Capture the cell that displays the provided text and extract its [X, Y] central coordinate. 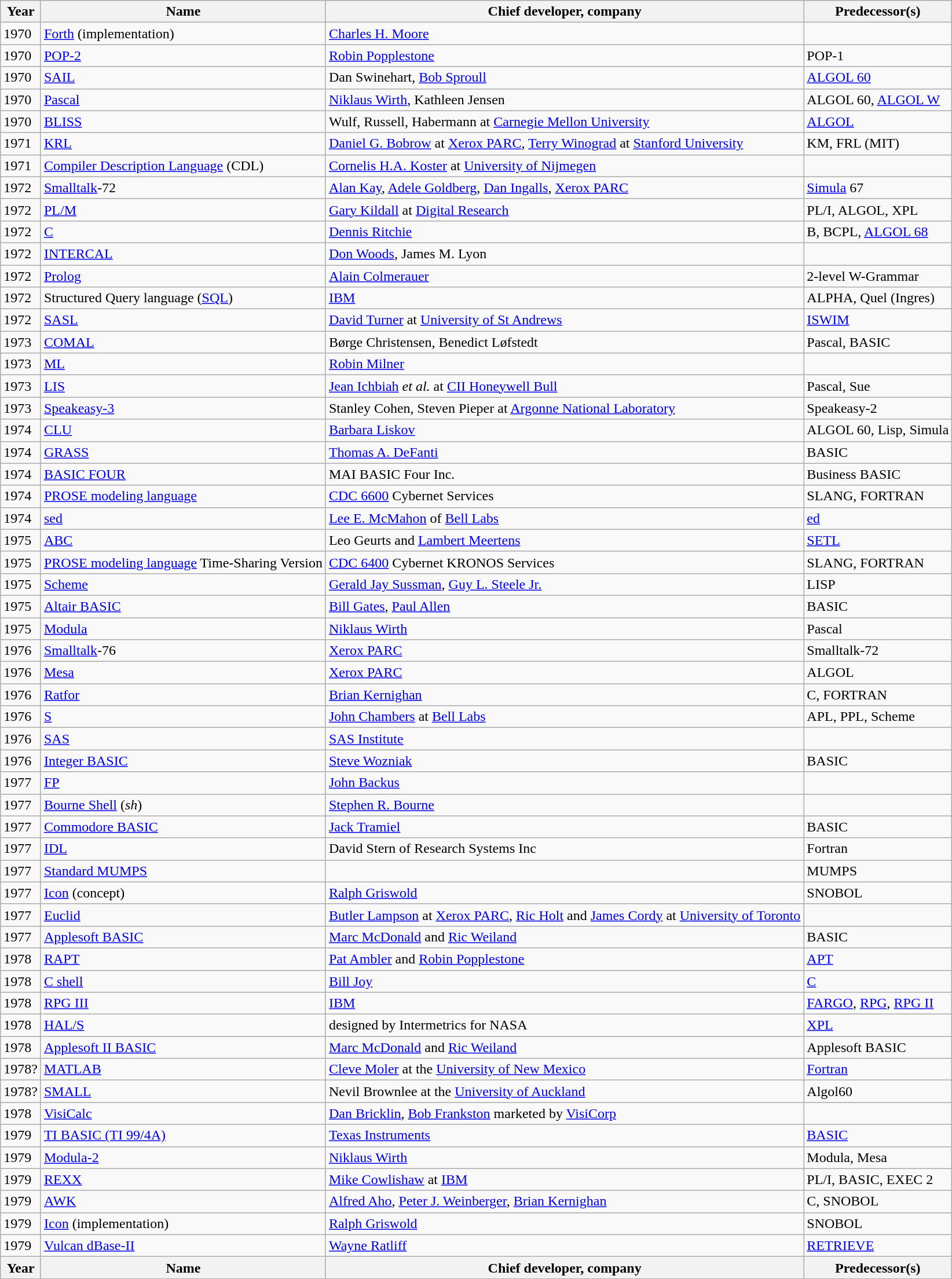
Commodore BASIC [183, 827]
ALGOL 60, ALGOL W [878, 100]
POP-1 [878, 56]
Brian Kernighan [564, 695]
Altair BASIC [183, 606]
PROSE modeling language [183, 496]
ABC [183, 540]
KRL [183, 144]
KM, FRL (MIT) [878, 144]
FP [183, 783]
Niklaus Wirth, Kathleen Jensen [564, 100]
Applesoft II BASIC [183, 1047]
Forth (implementation) [183, 34]
Nevil Brownlee at the University of Auckland [564, 1091]
SETL [878, 540]
Leo Geurts and Lambert Meertens [564, 540]
RPG III [183, 1003]
Euclid [183, 915]
MATLAB [183, 1069]
Smalltalk-76 [183, 651]
Bill Joy [564, 981]
2-level W-Grammar [878, 276]
Alain Colmerauer [564, 276]
Thomas A. DeFanti [564, 452]
CDC 6600 Cybernet Services [564, 496]
Robin Popplestone [564, 56]
PL/M [183, 210]
TI BASIC (TI 99/4A) [183, 1135]
SMALL [183, 1091]
SAIL [183, 78]
Alan Kay, Adele Goldberg, Dan Ingalls, Xerox PARC [564, 188]
INTERCAL [183, 254]
Stephen R. Bourne [564, 805]
David Turner at University of St Andrews [564, 320]
ALGOL 60, Lisp, Simula [878, 430]
Pascal, Sue [878, 386]
SAS Institute [564, 739]
Algol60 [878, 1091]
designed by Intermetrics for NASA [564, 1025]
Dennis Ritchie [564, 232]
IDL [183, 849]
PROSE modeling language Time-Sharing Version [183, 562]
Compiler Description Language (CDL) [183, 166]
BASIC FOUR [183, 474]
Prolog [183, 276]
Speakeasy-3 [183, 408]
Integer BASIC [183, 761]
LISP [878, 584]
C shell [183, 981]
MUMPS [878, 871]
Gerald Jay Sussman, Guy L. Steele Jr. [564, 584]
REXX [183, 1179]
Bourne Shell (sh) [183, 805]
Icon (implementation) [183, 1223]
PL/I, BASIC, EXEC 2 [878, 1179]
Structured Query language (SQL) [183, 298]
C, FORTRAN [878, 695]
LIS [183, 386]
John Chambers at Bell Labs [564, 717]
COMAL [183, 342]
Gary Kildall at Digital Research [564, 210]
Pascal, BASIC [878, 342]
John Backus [564, 783]
SAS [183, 739]
CDC 6400 Cybernet KRONOS Services [564, 562]
GRASS [183, 452]
Barbara Liskov [564, 430]
Simula 67 [878, 188]
Lee E. McMahon of Bell Labs [564, 518]
Børge Christensen, Benedict Løfstedt [564, 342]
Mesa [183, 673]
CLU [183, 430]
APT [878, 959]
Wulf, Russell, Habermann at Carnegie Mellon University [564, 122]
RETRIEVE [878, 1245]
PL/I, ALGOL, XPL [878, 210]
Dan Bricklin, Bob Frankston marketed by VisiCorp [564, 1113]
Alfred Aho, Peter J. Weinberger, Brian Kernighan [564, 1201]
Cleve Moler at the University of New Mexico [564, 1069]
Pat Ambler and Robin Popplestone [564, 959]
XPL [878, 1025]
David Stern of Research Systems Inc [564, 849]
Texas Instruments [564, 1135]
Standard MUMPS [183, 871]
Speakeasy-2 [878, 408]
ML [183, 364]
sed [183, 518]
Robin Milner [564, 364]
Butler Lampson at Xerox PARC, Ric Holt and James Cordy at University of Toronto [564, 915]
Jean Ichbiah et al. at CII Honeywell Bull [564, 386]
Steve Wozniak [564, 761]
Stanley Cohen, Steven Pieper at Argonne National Laboratory [564, 408]
B, BCPL, ALGOL 68 [878, 232]
Daniel G. Bobrow at Xerox PARC, Terry Winograd at Stanford University [564, 144]
Modula-2 [183, 1157]
Bill Gates, Paul Allen [564, 606]
Scheme [183, 584]
ALGOL 60 [878, 78]
RAPT [183, 959]
Charles H. Moore [564, 34]
BLISS [183, 122]
Wayne Ratliff [564, 1245]
Mike Cowlishaw at IBM [564, 1179]
Vulcan dBase-II [183, 1245]
VisiCalc [183, 1113]
FARGO, RPG, RPG II [878, 1003]
ALPHA, Quel (Ingres) [878, 298]
Jack Tramiel [564, 827]
AWK [183, 1201]
POP-2 [183, 56]
Dan Swinehart, Bob Sproull [564, 78]
C, SNOBOL [878, 1201]
ISWIM [878, 320]
Don Woods, James M. Lyon [564, 254]
Modula, Mesa [878, 1157]
Ratfor [183, 695]
HAL/S [183, 1025]
Business BASIC [878, 474]
S [183, 717]
ed [878, 518]
MAI BASIC Four Inc. [564, 474]
Cornelis H.A. Koster at University of Nijmegen [564, 166]
Icon (concept) [183, 893]
SASL [183, 320]
Modula [183, 628]
APL, PPL, Scheme [878, 717]
